Output the [x, y] coordinate of the center of the cell containing the given text.  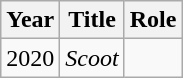
Role [153, 20]
Scoot [92, 58]
2020 [30, 58]
Title [92, 20]
Year [30, 20]
